Detect which cell encompasses the target text, then output its [X, Y] center coordinate. 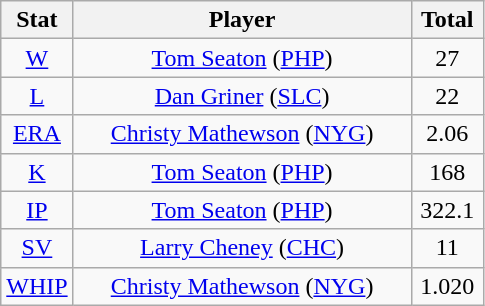
SV [37, 248]
168 [447, 172]
Player [242, 20]
Stat [37, 20]
Larry Cheney (CHC) [242, 248]
Dan Griner (SLC) [242, 96]
27 [447, 58]
IP [37, 210]
L [37, 96]
W [37, 58]
WHIP [37, 286]
ERA [37, 134]
11 [447, 248]
22 [447, 96]
322.1 [447, 210]
1.020 [447, 286]
Total [447, 20]
K [37, 172]
2.06 [447, 134]
